Return (X, Y) of the center of cell containing provided text 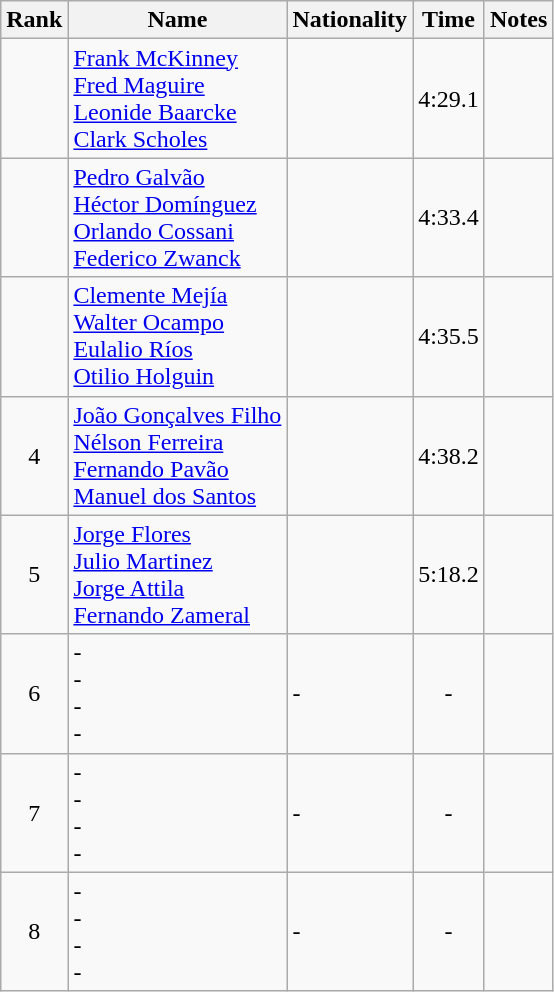
4:35.5 (449, 336)
Pedro Galvão Héctor Domínguez Orlando Cossani Federico Zwanck (178, 218)
4:38.2 (449, 456)
Name (178, 20)
Rank (34, 20)
Clemente Mejía Walter Ocampo Eulalio Ríos Otilio Holguin (178, 336)
5:18.2 (449, 574)
7 (34, 812)
Nationality (350, 20)
João Gonçalves Filho Nélson Ferreira Fernando Pavão Manuel dos Santos (178, 456)
8 (34, 932)
6 (34, 694)
Frank McKinney Fred Maguire Leonide Baarcke Clark Scholes (178, 98)
Jorge Flores Julio Martinez Jorge Attila Fernando Zameral (178, 574)
Notes (518, 20)
4:29.1 (449, 98)
4 (34, 456)
5 (34, 574)
Time (449, 20)
4:33.4 (449, 218)
